Locate the cell with the specified text and output its (x, y) center coordinate. 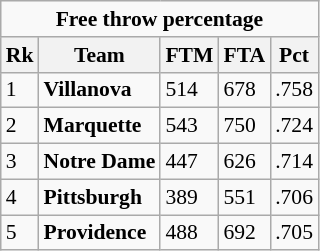
551 (244, 197)
.758 (294, 90)
Providence (99, 233)
4 (20, 197)
.705 (294, 233)
626 (244, 162)
543 (189, 126)
.706 (294, 197)
Villanova (99, 90)
.714 (294, 162)
FTA (244, 55)
514 (189, 90)
447 (189, 162)
750 (244, 126)
FTM (189, 55)
488 (189, 233)
Notre Dame (99, 162)
Marquette (99, 126)
692 (244, 233)
.724 (294, 126)
Pittsburgh (99, 197)
1 (20, 90)
678 (244, 90)
Free throw percentage (160, 19)
Team (99, 55)
2 (20, 126)
Pct (294, 55)
3 (20, 162)
389 (189, 197)
5 (20, 233)
Rk (20, 55)
